For the text-containing cell, return its midpoint in [x, y] coordinate format. 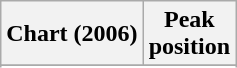
Chart (2006) [72, 34]
Peak position [189, 34]
